Pinpoint the cell where the given text exists, returning its (x, y) midpoint coordinate. 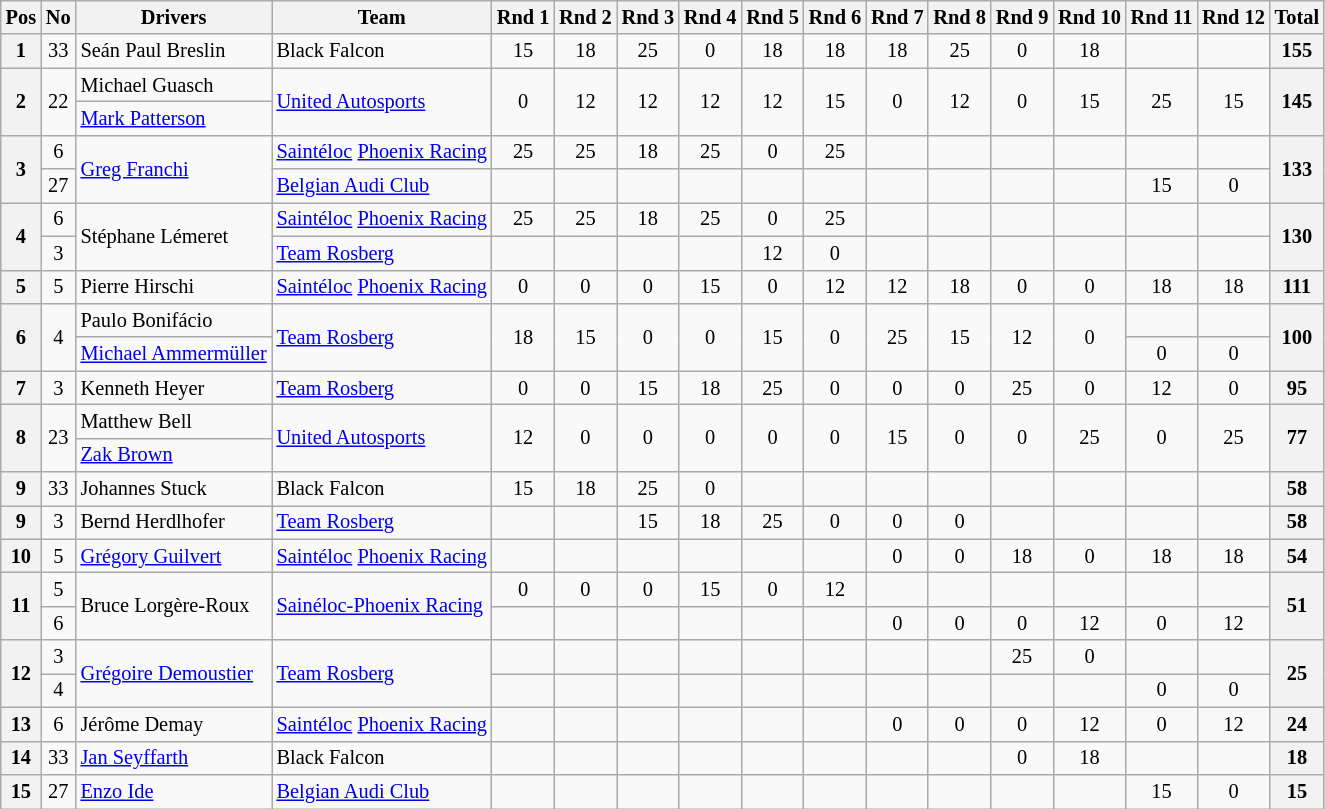
111 (1297, 287)
7 (21, 388)
Total (1297, 17)
Grégoire Demoustier (174, 674)
100 (1297, 336)
Rnd 3 (648, 17)
Pierre Hirschi (174, 287)
51 (1297, 606)
Rnd 11 (1162, 17)
Bernd Herdlhofer (174, 522)
Paulo Bonifácio (174, 320)
Seán Paul Breslin (174, 51)
11 (21, 606)
Rnd 4 (710, 17)
155 (1297, 51)
23 (58, 438)
Michael Guasch (174, 85)
Rnd 9 (1022, 17)
Michael Ammermüller (174, 354)
13 (21, 724)
Rnd 1 (523, 17)
14 (21, 758)
95 (1297, 388)
Rnd 7 (897, 17)
Drivers (174, 17)
77 (1297, 438)
Jérôme Demay (174, 724)
Rnd 10 (1090, 17)
Mark Patterson (174, 118)
10 (21, 556)
Jan Seyffarth (174, 758)
Rnd 12 (1234, 17)
Team (382, 17)
No (58, 17)
8 (21, 438)
Rnd 8 (959, 17)
Zak Brown (174, 455)
Rnd 5 (772, 17)
24 (1297, 724)
Rnd 2 (585, 17)
22 (58, 102)
130 (1297, 236)
Enzo Ide (174, 791)
Pos (21, 17)
Johannes Stuck (174, 489)
Stéphane Lémeret (174, 236)
Rnd 6 (835, 17)
145 (1297, 102)
Bruce Lorgère-Roux (174, 606)
54 (1297, 556)
Grégory Guilvert (174, 556)
Kenneth Heyer (174, 388)
2 (21, 102)
Sainéloc-Phoenix Racing (382, 606)
133 (1297, 168)
1 (21, 51)
Matthew Bell (174, 421)
Greg Franchi (174, 168)
